Pinpoint the cell where the given text exists, returning its [x, y] midpoint coordinate. 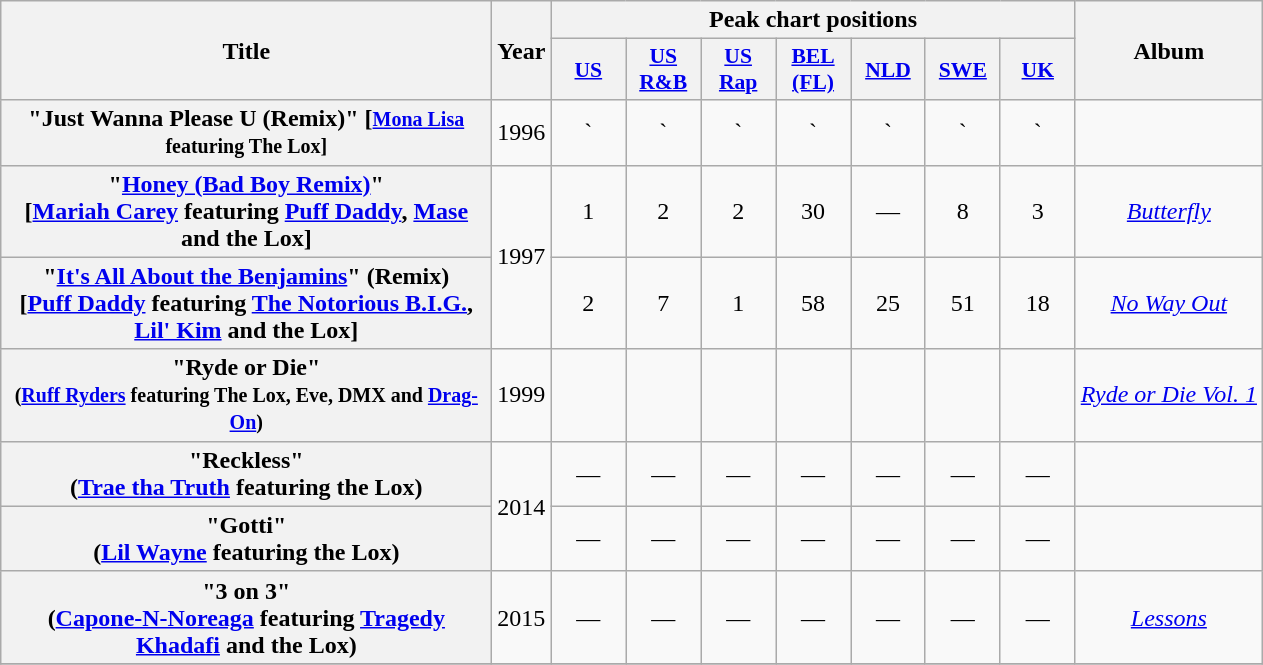
7 [664, 303]
"Ryde or Die"(Ruff Ryders featuring The Lox, Eve, DMX and Drag-On) [246, 395]
Year [522, 50]
"Gotti"(Lil Wayne featuring the Lox) [246, 538]
"It's All About the Benjamins" (Remix)[Puff Daddy featuring The Notorious B.I.G., Lil' Kim and the Lox] [246, 303]
"Just Wanna Please U (Remix)" [Mona Lisa featuring The Lox] [246, 132]
2014 [522, 506]
Lessons [1168, 617]
UK [1038, 70]
Peak chart positions [813, 20]
1996 [522, 132]
58 [814, 303]
3 [1038, 211]
18 [1038, 303]
8 [962, 211]
Album [1168, 50]
Title [246, 50]
USRap [738, 70]
Ryde or Die Vol. 1 [1168, 395]
30 [814, 211]
USR&B [664, 70]
Butterfly [1168, 211]
SWE [962, 70]
No Way Out [1168, 303]
25 [888, 303]
51 [962, 303]
1999 [522, 395]
"Honey (Bad Boy Remix)" [Mariah Carey featuring Puff Daddy, Mase and the Lox] [246, 211]
2015 [522, 617]
"3 on 3"(Capone-N-Noreaga featuring Tragedy Khadafi and the Lox) [246, 617]
NLD [888, 70]
US [588, 70]
BEL(FL) [814, 70]
1997 [522, 257]
"Reckless"(Trae tha Truth featuring the Lox) [246, 474]
